Extract the [X, Y] coordinate from the center of the cell holding the provided text.  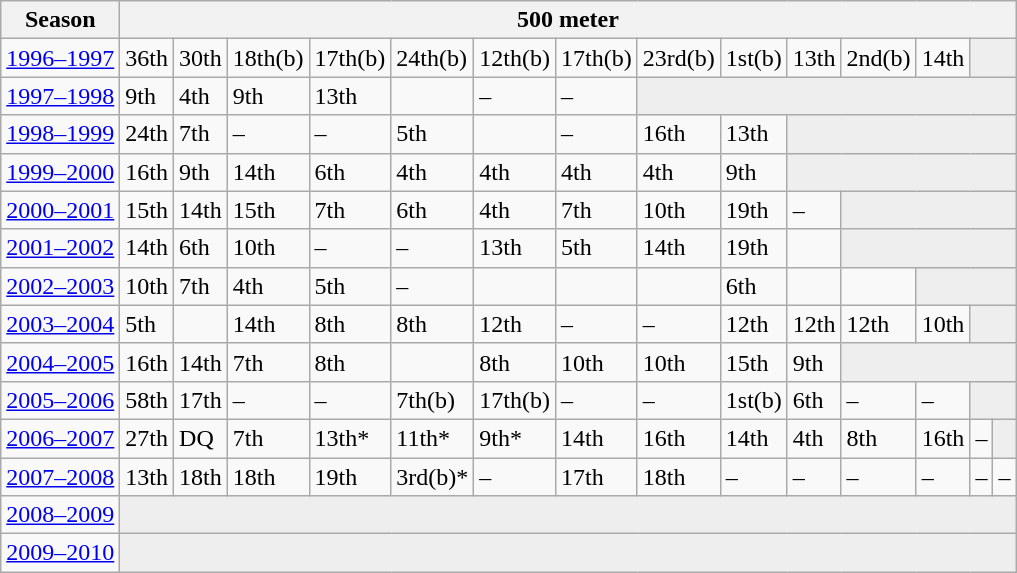
2000–2001 [60, 210]
36th [147, 58]
2007–2008 [60, 477]
30th [201, 58]
1998–1999 [60, 134]
DQ [201, 438]
2005–2006 [60, 400]
Season [60, 20]
3rd(b)* [432, 477]
58th [147, 400]
2006–2007 [60, 438]
23rd(b) [678, 58]
24th [147, 134]
9th* [515, 438]
18th(b) [268, 58]
11th* [432, 438]
2002–2003 [60, 286]
1996–1997 [60, 58]
500 meter [568, 20]
27th [147, 438]
24th(b) [432, 58]
2001–2002 [60, 248]
12th(b) [515, 58]
2003–2004 [60, 324]
7th(b) [432, 400]
2nd(b) [878, 58]
13th* [350, 438]
2008–2009 [60, 515]
1997–1998 [60, 96]
1999–2000 [60, 172]
2009–2010 [60, 553]
2004–2005 [60, 362]
